Identify which cell holds the provided text, then report its [X, Y] central coordinate. 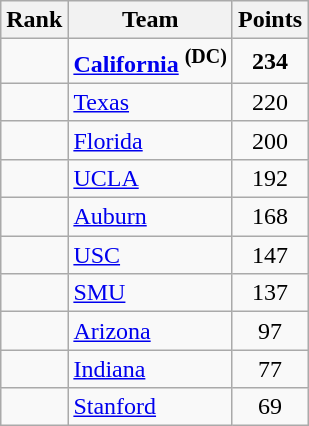
Indiana [150, 369]
69 [270, 407]
California (DC) [150, 62]
220 [270, 102]
Stanford [150, 407]
USC [150, 255]
Florida [150, 140]
168 [270, 217]
Auburn [150, 217]
Team [150, 20]
Rank [34, 20]
192 [270, 178]
UCLA [150, 178]
Arizona [150, 331]
97 [270, 331]
147 [270, 255]
Points [270, 20]
77 [270, 369]
234 [270, 62]
SMU [150, 293]
137 [270, 293]
200 [270, 140]
Texas [150, 102]
